Determine the [x, y] coordinate at the center of the cell enclosing the given text.  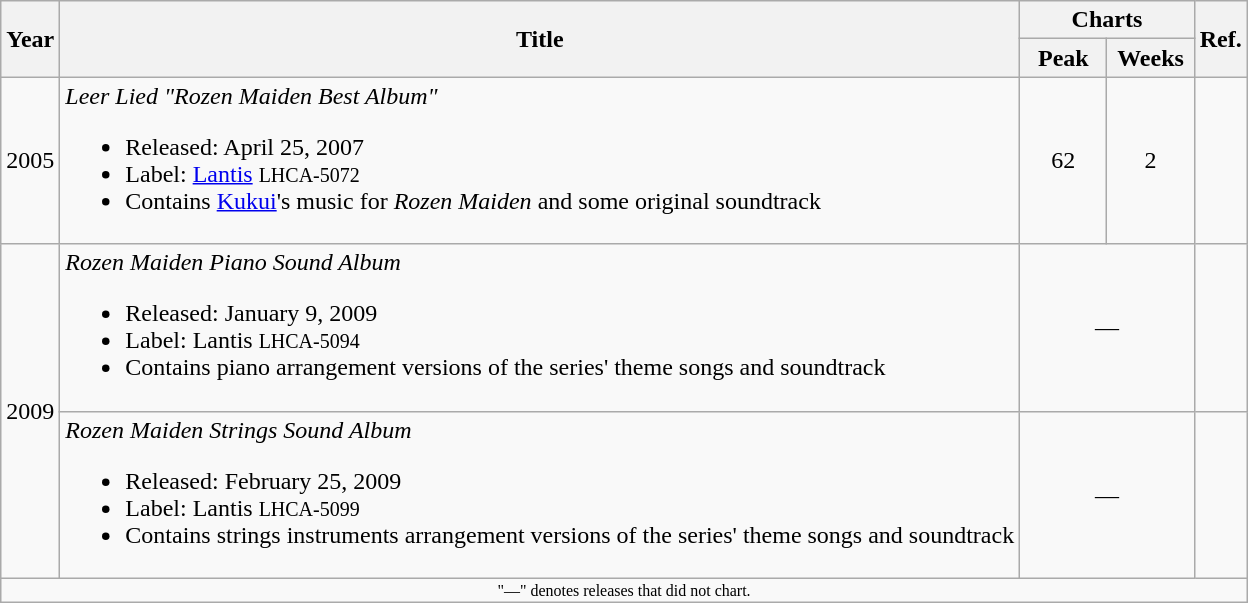
62 [1064, 160]
2009 [30, 411]
2 [1150, 160]
2005 [30, 160]
Weeks [1150, 58]
Charts [1107, 20]
Ref. [1220, 39]
Peak [1064, 58]
Year [30, 39]
"—" denotes releases that did not chart. [624, 590]
Title [540, 39]
